Capture the cell that displays the provided text and extract its (X, Y) central coordinate. 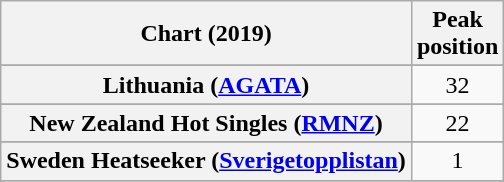
Peakposition (457, 34)
1 (457, 161)
32 (457, 85)
22 (457, 123)
Lithuania (AGATA) (206, 85)
Chart (2019) (206, 34)
Sweden Heatseeker (Sverigetopplistan) (206, 161)
New Zealand Hot Singles (RMNZ) (206, 123)
